Scan for the cell matching the given text and deliver its (x, y) coordinate at center. 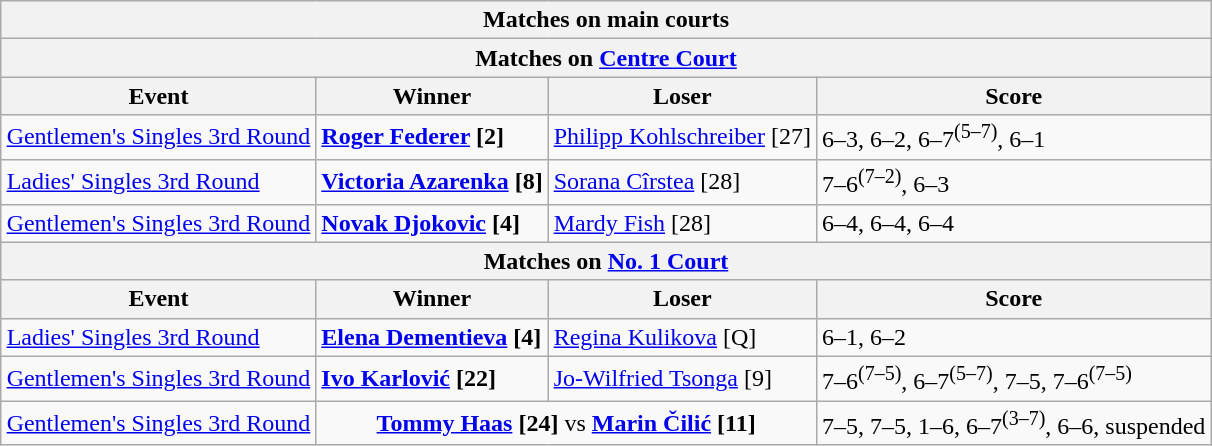
6–3, 6–2, 6–7(5–7), 6–1 (1014, 138)
Victoria Azarenka [8] (432, 182)
Matches on Centre Court (606, 58)
Ivo Karlović [22] (432, 378)
Roger Federer [2] (432, 138)
Mardy Fish [28] (682, 223)
7–6(7–2), 6–3 (1014, 182)
6–4, 6–4, 6–4 (1014, 223)
Elena Dementieva [4] (432, 337)
7–6(7–5), 6–7(5–7), 7–5, 7–6(7–5) (1014, 378)
7–5, 7–5, 1–6, 6–7(3–7), 6–6, suspended (1014, 424)
Matches on main courts (606, 20)
6–1, 6–2 (1014, 337)
Sorana Cîrstea [28] (682, 182)
Jo-Wilfried Tsonga [9] (682, 378)
Novak Djokovic [4] (432, 223)
Philipp Kohlschreiber [27] (682, 138)
Regina Kulikova [Q] (682, 337)
Matches on No. 1 Court (606, 261)
Tommy Haas [24] vs Marin Čilić [11] (566, 424)
